Pinpoint the cell where the given text exists, returning its (X, Y) midpoint coordinate. 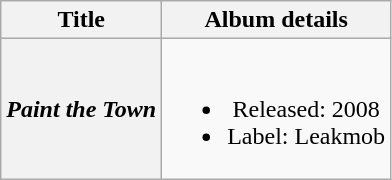
Paint the Town (82, 109)
Title (82, 20)
Released: 2008Label: Leakmob (276, 109)
Album details (276, 20)
